Find where the given text appears and provide that cell's center as (X, Y) coordinate. 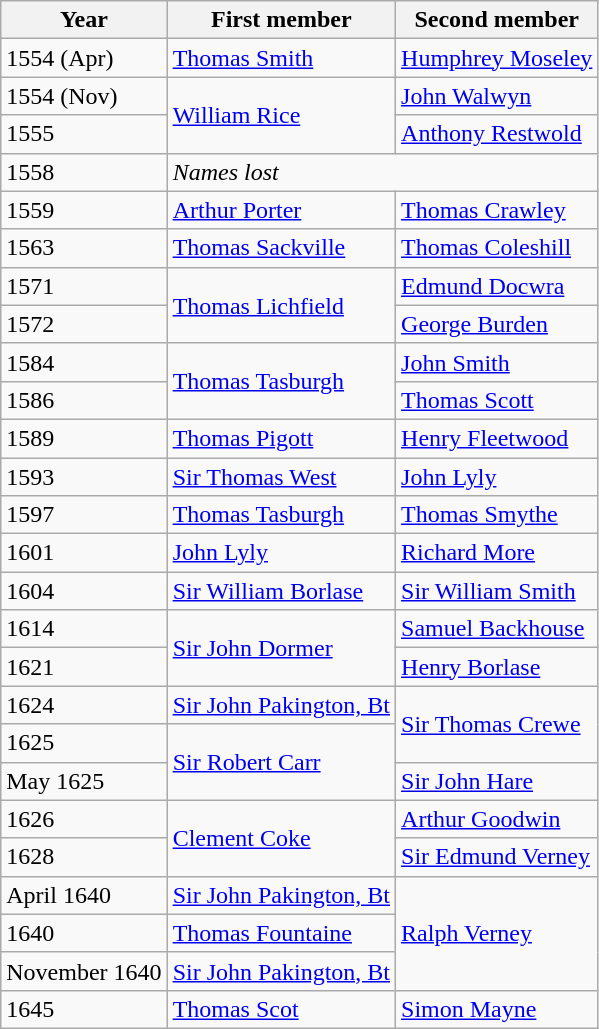
Henry Fleetwood (497, 438)
Thomas Scot (281, 1009)
John Walwyn (497, 96)
George Burden (497, 324)
Thomas Smythe (497, 515)
1558 (84, 172)
Thomas Lichfield (281, 305)
Thomas Crawley (497, 210)
1640 (84, 933)
Thomas Coleshill (497, 248)
1554 (Nov) (84, 96)
1584 (84, 362)
1572 (84, 324)
April 1640 (84, 895)
1621 (84, 667)
November 1640 (84, 971)
Sir Thomas Crewe (497, 724)
1626 (84, 819)
Thomas Fountaine (281, 933)
Year (84, 20)
William Rice (281, 115)
Thomas Scott (497, 400)
1554 (Apr) (84, 58)
Second member (497, 20)
Thomas Smith (281, 58)
1593 (84, 477)
Arthur Porter (281, 210)
Henry Borlase (497, 667)
Sir John Dormer (281, 648)
Thomas Pigott (281, 438)
1628 (84, 857)
1597 (84, 515)
Anthony Restwold (497, 134)
Humphrey Moseley (497, 58)
First member (281, 20)
Sir William Borlase (281, 591)
1563 (84, 248)
Thomas Sackville (281, 248)
Edmund Docwra (497, 286)
John Smith (497, 362)
1559 (84, 210)
Names lost (382, 172)
1601 (84, 553)
Samuel Backhouse (497, 629)
Clement Coke (281, 838)
1571 (84, 286)
Arthur Goodwin (497, 819)
Sir Edmund Verney (497, 857)
1645 (84, 1009)
1614 (84, 629)
Simon Mayne (497, 1009)
Richard More (497, 553)
Sir Thomas West (281, 477)
May 1625 (84, 781)
Sir William Smith (497, 591)
Sir Robert Carr (281, 762)
1589 (84, 438)
Ralph Verney (497, 933)
1624 (84, 705)
1586 (84, 400)
1625 (84, 743)
Sir John Hare (497, 781)
1604 (84, 591)
1555 (84, 134)
